Determine the (x, y) coordinate at the center of the cell enclosing the given text.  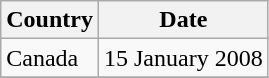
Country (50, 20)
Canada (50, 58)
Date (183, 20)
15 January 2008 (183, 58)
